Detect which cell encompasses the target text, then output its [X, Y] center coordinate. 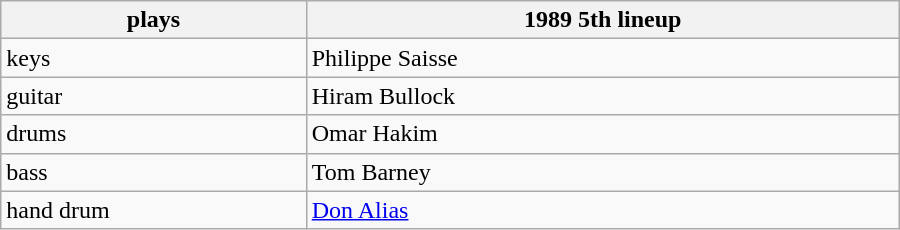
Omar Hakim [602, 134]
plays [154, 20]
keys [154, 58]
bass [154, 172]
Philippe Saisse [602, 58]
hand drum [154, 210]
Hiram Bullock [602, 96]
Tom Barney [602, 172]
guitar [154, 96]
Don Alias [602, 210]
drums [154, 134]
1989 5th lineup [602, 20]
